Identify which cell holds the provided text, then report its [x, y] central coordinate. 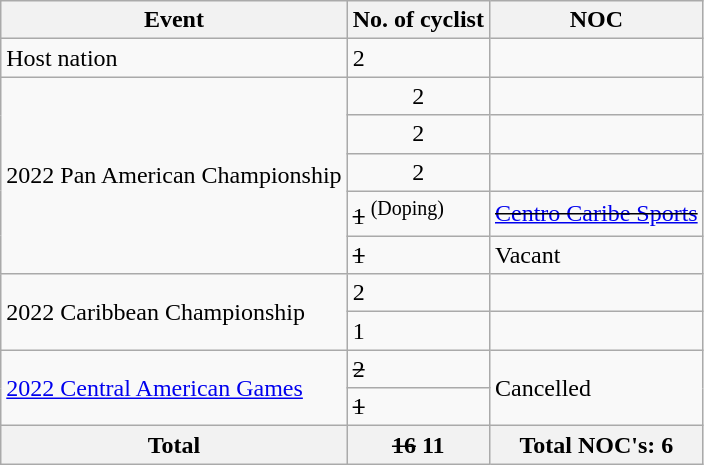
16 11 [418, 445]
1 (Doping) [418, 214]
Cancelled [596, 388]
Host nation [174, 58]
NOC [596, 20]
2022 Caribbean Championship [174, 312]
Total NOC's: 6 [596, 445]
Event [174, 20]
2022 Pan American Championship [174, 176]
Vacant [596, 255]
No. of cyclist [418, 20]
2022 Central American Games [174, 388]
Total [174, 445]
Centro Caribe Sports [596, 214]
